Search for the cell housing the specified text and yield its (X, Y) center coordinate. 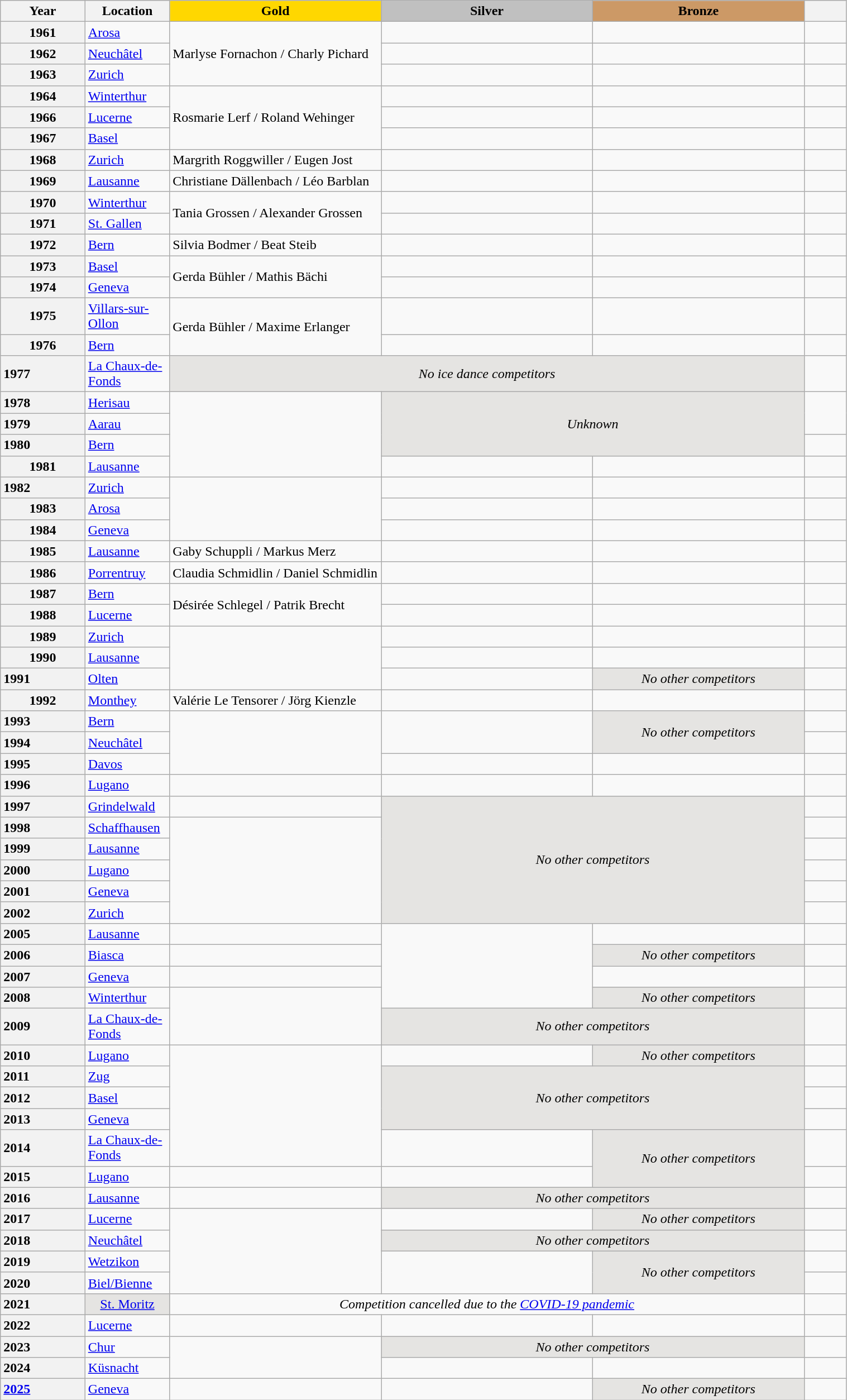
Biel/Bienne (127, 1283)
Silver (487, 11)
2010 (43, 1055)
1972 (43, 245)
Olten (127, 679)
1996 (43, 785)
1973 (43, 266)
Biasca (127, 955)
Désirée Schlegel / Patrik Brecht (276, 604)
Unknown (593, 424)
Gerda Bühler / Maxime Erlanger (276, 327)
2022 (43, 1325)
2005 (43, 934)
1991 (43, 679)
1970 (43, 202)
1997 (43, 806)
1966 (43, 117)
No ice dance competitors (487, 374)
1969 (43, 181)
Bronze (698, 11)
1985 (43, 551)
Grindelwald (127, 806)
1982 (43, 488)
2006 (43, 955)
1988 (43, 615)
2011 (43, 1077)
St. Gallen (127, 223)
1967 (43, 138)
1989 (43, 636)
2016 (43, 1198)
Aarau (127, 424)
2019 (43, 1262)
Margrith Roggwiller / Eugen Jost (276, 160)
Schaffhausen (127, 828)
1987 (43, 594)
Silvia Bodmer / Beat Steib (276, 245)
2024 (43, 1368)
Herisau (127, 403)
1977 (43, 374)
Davos (127, 764)
2002 (43, 912)
Christiane Dällenbach / Léo Barblan (276, 181)
1986 (43, 572)
1981 (43, 466)
1979 (43, 424)
Gerda Bühler / Mathis Bächi (276, 277)
1961 (43, 32)
1963 (43, 75)
2001 (43, 891)
Küsnacht (127, 1368)
2020 (43, 1283)
2009 (43, 1026)
Valérie Le Tensorer / Jörg Kienzle (276, 700)
Gaby Schuppli / Markus Merz (276, 551)
1974 (43, 288)
1976 (43, 345)
2023 (43, 1346)
Villars-sur-Ollon (127, 316)
1968 (43, 160)
2013 (43, 1119)
2017 (43, 1219)
1984 (43, 530)
Porrentruy (127, 572)
Location (127, 11)
2015 (43, 1177)
2007 (43, 977)
St. Moritz (127, 1304)
1990 (43, 658)
1983 (43, 509)
1980 (43, 445)
1975 (43, 316)
2008 (43, 998)
1993 (43, 721)
Marlyse Fornachon / Charly Pichard (276, 54)
1964 (43, 96)
Monthey (127, 700)
Tania Grossen / Alexander Grossen (276, 213)
1992 (43, 700)
2021 (43, 1304)
Gold (276, 11)
Year (43, 11)
1999 (43, 849)
2014 (43, 1148)
1994 (43, 743)
Chur (127, 1346)
1971 (43, 223)
Rosmarie Lerf / Roland Wehinger (276, 117)
Competition cancelled due to the COVID-19 pandemic (487, 1304)
Wetzikon (127, 1262)
1978 (43, 403)
1998 (43, 828)
2025 (43, 1389)
Claudia Schmidlin / Daniel Schmidlin (276, 572)
2000 (43, 870)
1995 (43, 764)
2012 (43, 1098)
Zug (127, 1077)
1962 (43, 54)
2018 (43, 1240)
